Pinpoint the cell where the given text exists, returning its (X, Y) midpoint coordinate. 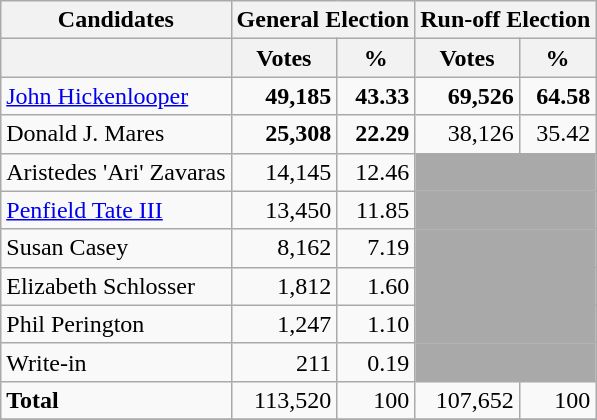
Donald J. Mares (116, 134)
Write-in (116, 362)
113,520 (284, 400)
8,162 (284, 248)
38,126 (468, 134)
69,526 (468, 96)
22.29 (376, 134)
Candidates (116, 20)
12.46 (376, 172)
Total (116, 400)
13,450 (284, 210)
211 (284, 362)
64.58 (557, 96)
25,308 (284, 134)
11.85 (376, 210)
1.10 (376, 324)
0.19 (376, 362)
43.33 (376, 96)
1,812 (284, 286)
49,185 (284, 96)
Susan Casey (116, 248)
1.60 (376, 286)
Phil Perington (116, 324)
14,145 (284, 172)
1,247 (284, 324)
107,652 (468, 400)
7.19 (376, 248)
General Election (323, 20)
John Hickenlooper (116, 96)
Run-off Election (506, 20)
Elizabeth Schlosser (116, 286)
Aristedes 'Ari' Zavaras (116, 172)
Penfield Tate III (116, 210)
35.42 (557, 134)
